Scan for the cell matching the given text and deliver its [X, Y] coordinate at center. 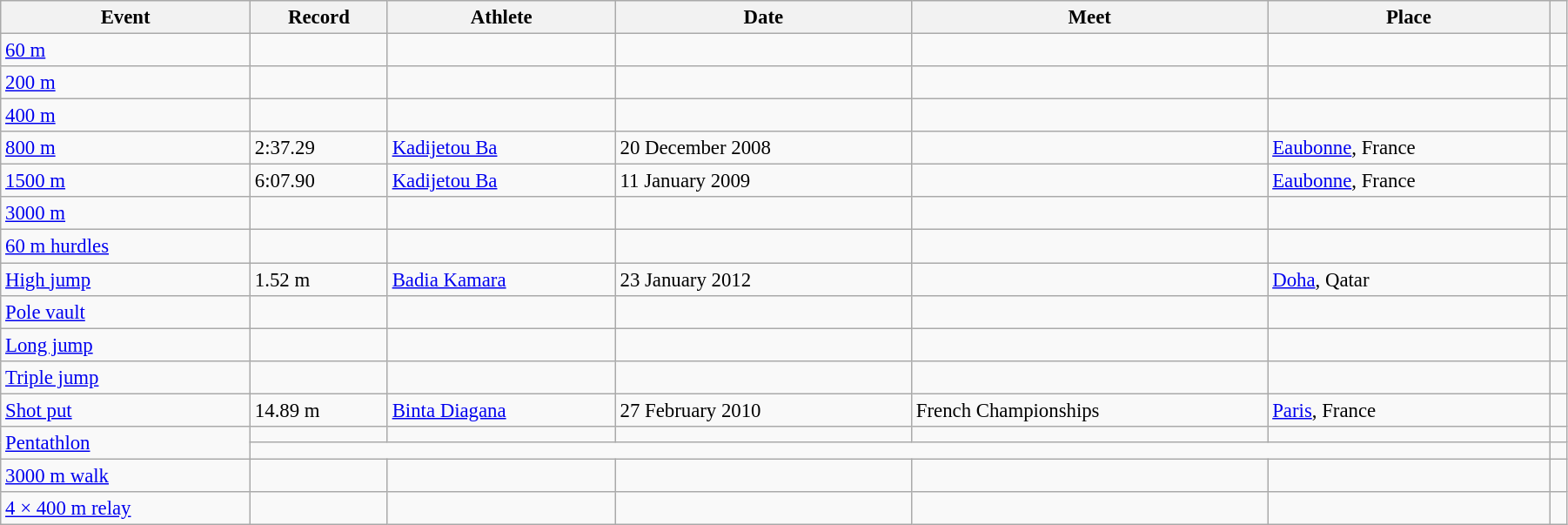
20 December 2008 [763, 148]
Shot put [125, 410]
60 m [125, 50]
Pentathlon [125, 443]
Doha, Qatar [1409, 279]
200 m [125, 83]
60 m hurdles [125, 246]
Pole vault [125, 312]
2:37.29 [319, 148]
Record [319, 17]
Long jump [125, 345]
Athlete [501, 17]
Paris, France [1409, 410]
1.52 m [319, 279]
800 m [125, 148]
Place [1409, 17]
Badia Kamara [501, 279]
6:07.90 [319, 181]
Triple jump [125, 377]
11 January 2009 [763, 181]
3000 m walk [125, 475]
14.89 m [319, 410]
Binta Diagana [501, 410]
4 × 400 m relay [125, 508]
Date [763, 17]
Meet [1089, 17]
23 January 2012 [763, 279]
3000 m [125, 213]
400 m [125, 116]
French Championships [1089, 410]
High jump [125, 279]
1500 m [125, 181]
27 February 2010 [763, 410]
Event [125, 17]
